Capture the cell that displays the provided text and extract its [X, Y] central coordinate. 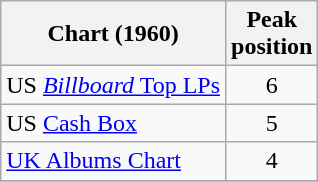
5 [272, 123]
4 [272, 161]
Peakposition [272, 34]
US Cash Box [114, 123]
UK Albums Chart [114, 161]
Chart (1960) [114, 34]
US Billboard Top LPs [114, 85]
6 [272, 85]
